Scan for the cell matching the given text and deliver its [x, y] coordinate at center. 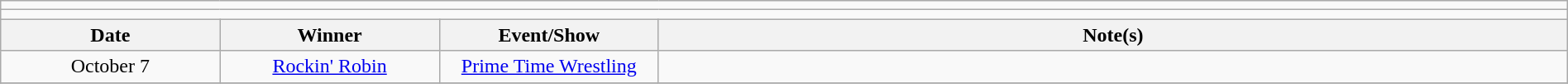
Event/Show [549, 35]
Note(s) [1113, 35]
Date [111, 35]
Winner [329, 35]
October 7 [111, 67]
Rockin' Robin [329, 67]
Prime Time Wrestling [549, 67]
